Capture the cell that displays the provided text and extract its (x, y) central coordinate. 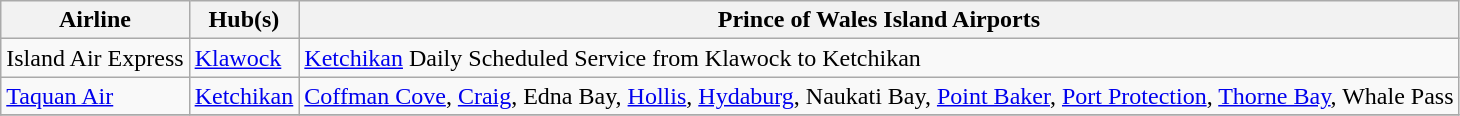
Hub(s) (244, 20)
Ketchikan Daily Scheduled Service from Klawock to Ketchikan (879, 58)
Ketchikan (244, 96)
Klawock (244, 58)
Taquan Air (95, 96)
Prince of Wales Island Airports (879, 20)
Airline (95, 20)
Island Air Express (95, 58)
Coffman Cove, Craig, Edna Bay, Hollis, Hydaburg, Naukati Bay, Point Baker, Port Protection, Thorne Bay, Whale Pass (879, 96)
